Output the [X, Y] coordinate of the center of the cell containing the given text.  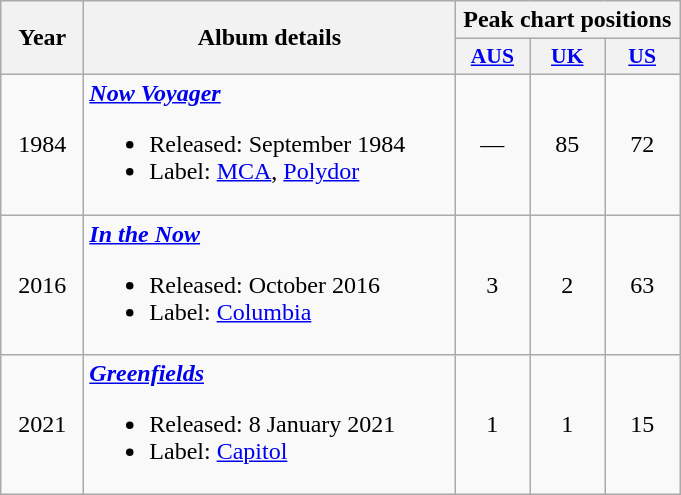
— [492, 144]
Album details [270, 38]
Peak chart positions [568, 20]
2021 [42, 425]
US [642, 57]
Now VoyagerReleased: September 1984Label: MCA, Polydor [270, 144]
1984 [42, 144]
72 [642, 144]
3 [492, 284]
63 [642, 284]
Year [42, 38]
In the NowReleased: October 2016Label: Columbia [270, 284]
GreenfieldsReleased: 8 January 2021Label: Capitol [270, 425]
AUS [492, 57]
15 [642, 425]
UK [568, 57]
2016 [42, 284]
85 [568, 144]
2 [568, 284]
